Search for the cell housing the specified text and yield its (x, y) center coordinate. 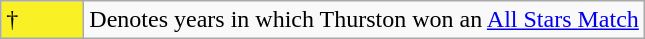
† (42, 20)
Denotes years in which Thurston won an All Stars Match (364, 20)
